Detect which cell encompasses the target text, then output its (X, Y) center coordinate. 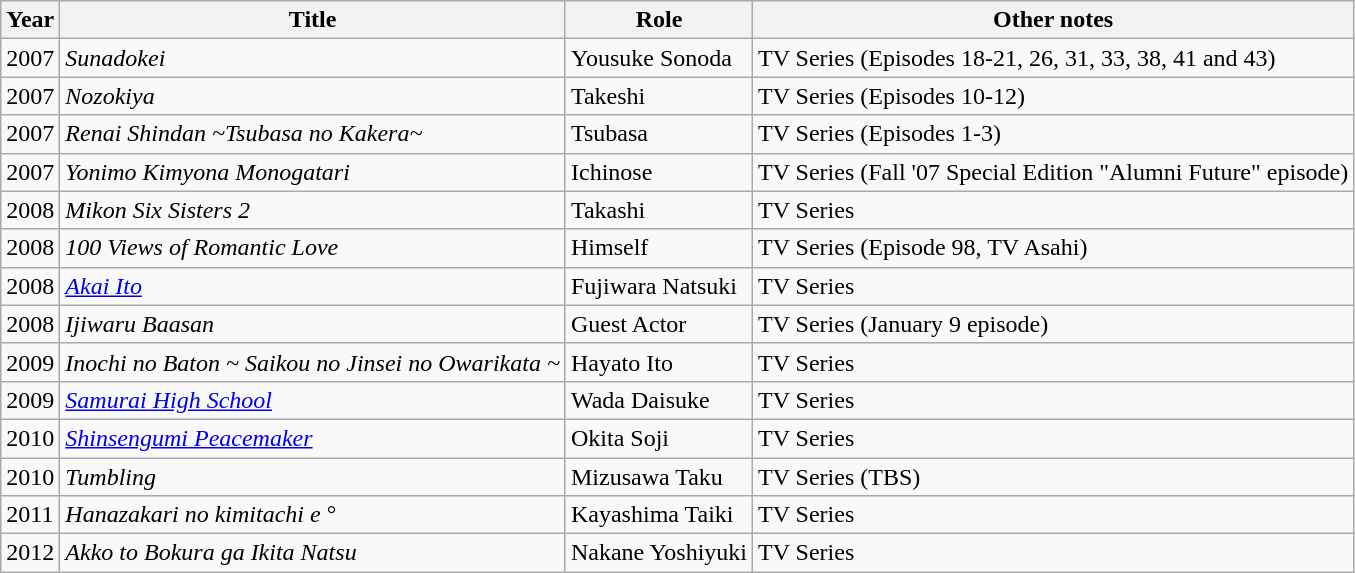
Nozokiya (313, 96)
2012 (30, 553)
Guest Actor (658, 324)
TV Series (Episodes 10-12) (1054, 96)
Okita Soji (658, 438)
Inochi no Baton ~ Saikou no Jinsei no Owarikata ~ (313, 362)
2011 (30, 515)
Renai Shindan ~Tsubasa no Kakera~ (313, 134)
Fujiwara Natsuki (658, 286)
Nakane Yoshiyuki (658, 553)
Year (30, 20)
Mizusawa Taku (658, 477)
Mikon Six Sisters 2 (313, 210)
TV Series (Episodes 18-21, 26, 31, 33, 38, 41 and 43) (1054, 58)
Other notes (1054, 20)
Shinsengumi Peacemaker (313, 438)
TV Series (Episode 98, TV Asahi) (1054, 248)
Ijiwaru Baasan (313, 324)
Himself (658, 248)
Hayato Ito (658, 362)
100 Views of Romantic Love (313, 248)
Tsubasa (658, 134)
Yonimo Kimyona Monogatari (313, 172)
Samurai High School (313, 400)
Title (313, 20)
Hanazakari no kimitachi e ° (313, 515)
Tumbling (313, 477)
TV Series (Fall '07 Special Edition "Alumni Future" episode) (1054, 172)
Akai Ito (313, 286)
TV Series (TBS) (1054, 477)
Yousuke Sonoda (658, 58)
Akko to Bokura ga Ikita Natsu (313, 553)
Role (658, 20)
Takashi (658, 210)
Ichinose (658, 172)
TV Series (Episodes 1-3) (1054, 134)
Sunadokei (313, 58)
TV Series (January 9 episode) (1054, 324)
Wada Daisuke (658, 400)
Kayashima Taiki (658, 515)
Takeshi (658, 96)
